Pinpoint the cell where the given text exists, returning its (X, Y) midpoint coordinate. 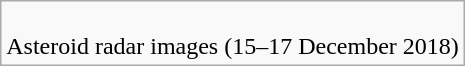
Asteroid radar images (15–17 December 2018) (233, 34)
